Capture the cell that displays the provided text and extract its [X, Y] central coordinate. 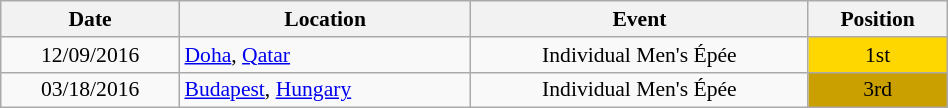
Event [640, 19]
3rd [878, 90]
Location [324, 19]
Date [90, 19]
03/18/2016 [90, 90]
12/09/2016 [90, 55]
1st [878, 55]
Doha, Qatar [324, 55]
Budapest, Hungary [324, 90]
Position [878, 19]
